Identify which cell holds the provided text, then report its [x, y] central coordinate. 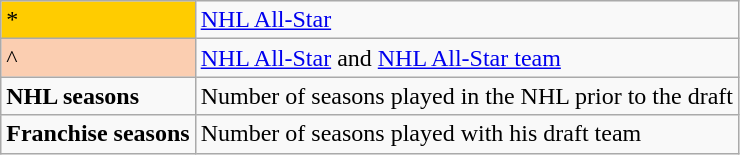
Number of seasons played with his draft team [466, 134]
* [98, 20]
NHL seasons [98, 96]
NHL All-Star and NHL All-Star team [466, 58]
Franchise seasons [98, 134]
NHL All-Star [466, 20]
Number of seasons played in the NHL prior to the draft [466, 96]
^ [98, 58]
